Determine the [X, Y] coordinate at the center of the cell enclosing the given text.  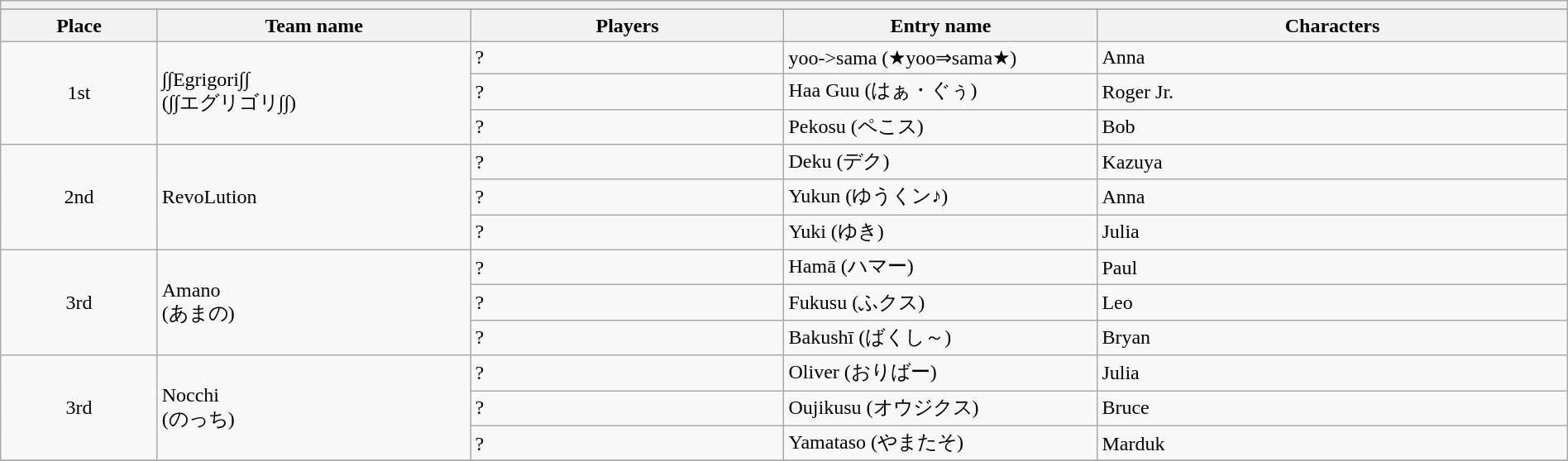
Bryan [1332, 337]
RevoLution [314, 197]
Leo [1332, 302]
1st [79, 93]
Kazuya [1332, 162]
Oujikusu (オウジクス) [941, 408]
Entry name [941, 26]
Haa Guu (はぁ・ぐぅ) [941, 91]
Place [79, 26]
Yuki (ゆき) [941, 233]
Bruce [1332, 408]
Fukusu (ふクス) [941, 302]
Deku (デク) [941, 162]
yoo->sama (★yoo⇒sama★) [941, 58]
Amano(あまの) [314, 302]
Yukun (ゆうくン♪) [941, 197]
Characters [1332, 26]
Team name [314, 26]
Marduk [1332, 443]
Players [627, 26]
Roger Jr. [1332, 91]
Oliver (おりばー) [941, 373]
Yamataso (やまたそ) [941, 443]
∫∫Egrigori∫∫(∫∫エグリゴリ∫∫) [314, 93]
Bob [1332, 127]
2nd [79, 197]
Paul [1332, 268]
Bakushī (ばくし～) [941, 337]
Hamā (ハマー) [941, 268]
Nocchi(のっち) [314, 408]
Pekosu (ペこス) [941, 127]
